Find where the given text appears and provide that cell's center as (X, Y) coordinate. 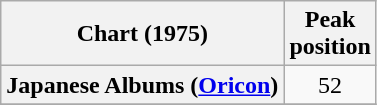
52 (330, 85)
Chart (1975) (142, 34)
Peakposition (330, 34)
Japanese Albums (Oricon) (142, 85)
